Locate the cell with the specified text and output its [X, Y] center coordinate. 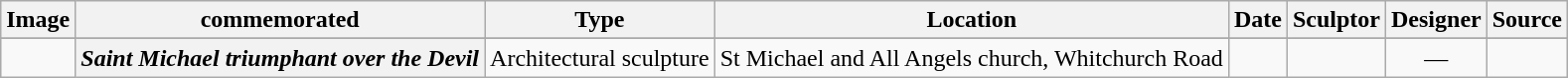
Date [1258, 20]
Architectural sculpture [600, 58]
Image [38, 20]
Type [600, 20]
— [1437, 58]
Sculptor [1335, 20]
Designer [1437, 20]
Saint Michael triumphant over the Devil [280, 58]
St Michael and All Angels church, Whitchurch Road [972, 58]
Source [1526, 20]
commemorated [280, 20]
Location [972, 20]
